Extract the (x, y) coordinate from the center of the cell holding the provided text.  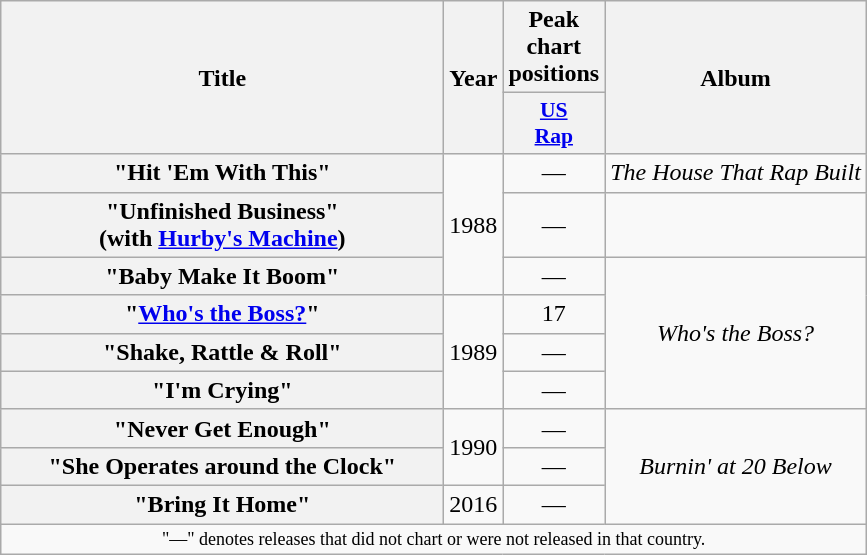
"—" denotes releases that did not chart or were not released in that country. (434, 540)
"Hit 'Em With This" (222, 173)
"Bring It Home" (222, 504)
Album (736, 78)
17 (554, 314)
Title (222, 78)
Who's the Boss? (736, 333)
The House That Rap Built (736, 173)
"I'm Crying" (222, 390)
1990 (474, 447)
Burnin' at 20 Below (736, 466)
1988 (474, 224)
US Rap (554, 124)
"Never Get Enough" (222, 428)
2016 (474, 504)
Year (474, 78)
"Shake, Rattle & Roll" (222, 352)
"Baby Make It Boom" (222, 276)
1989 (474, 352)
"Unfinished Business"(with Hurby's Machine) (222, 224)
"She Operates around the Clock" (222, 466)
Peak chart positions (554, 47)
"Who's the Boss?" (222, 314)
